Return the (X, Y) coordinate for the center point of the cell that contains the specified text.  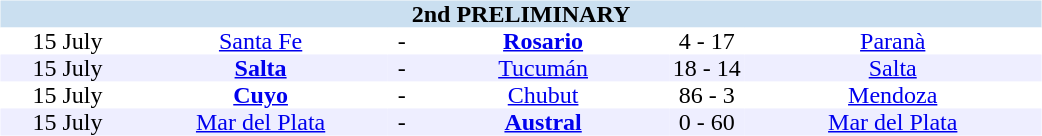
2nd PRELIMINARY (520, 14)
4 - 17 (707, 42)
Tucumán (544, 68)
Rosario (544, 42)
86 - 3 (707, 96)
0 - 60 (707, 122)
Santa Fe (260, 42)
Austral (544, 122)
Cuyo (260, 96)
Chubut (544, 96)
Mendoza (893, 96)
Paranà (893, 42)
18 - 14 (707, 68)
